Locate the cell with the specified text and output its [x, y] center coordinate. 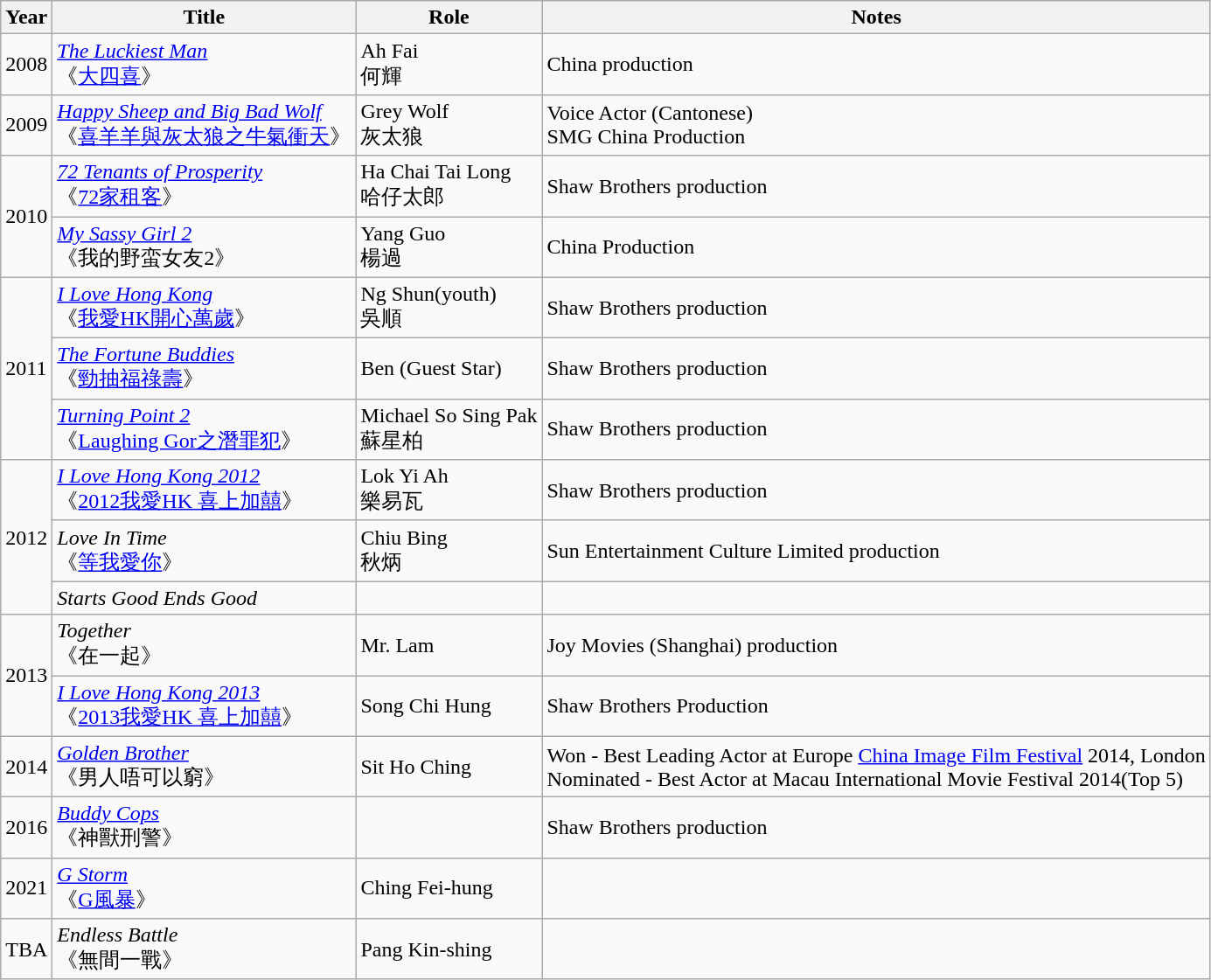
I Love Hong Kong 2012《2012我愛HK 喜上加囍》 [205, 490]
Turning Point 2《Laughing Gor之潛罪犯》 [205, 429]
Sun Entertainment Culture Limited production [876, 551]
2011 [26, 369]
Sit Ho Ching [449, 767]
Golden Brother 《男人唔可以窮》 [205, 767]
Mr. Lam [449, 645]
72 Tenants of Prosperity 《72家租客》 [205, 186]
Joy Movies (Shanghai) production [876, 645]
Together《在一起》 [205, 645]
My Sassy Girl 2 《我的野蛮女友2》 [205, 247]
2008 [26, 65]
Song Chi Hung [449, 705]
Year [26, 17]
Voice Actor (Cantonese)SMG China Production [876, 125]
2016 [26, 828]
2012 [26, 537]
Won - Best Leading Actor at Europe China Image Film Festival 2014, LondonNominated - Best Actor at Macau International Movie Festival 2014(Top 5) [876, 767]
Yang Guo 楊過 [449, 247]
The Fortune Buddies 《勁抽福祿壽》 [205, 369]
Chiu Bing 秋炳 [449, 551]
G Storm 《G風暴》 [205, 888]
Role [449, 17]
Happy Sheep and Big Bad Wolf 《喜羊羊與灰太狼之牛氣衝天》 [205, 125]
Buddy Cops 《神獸刑警》 [205, 828]
Michael So Sing Pak蘇星柏 [449, 429]
2010 [26, 217]
The Luckiest Man 《大四喜》 [205, 65]
2014 [26, 767]
I Love Hong Kong 《我愛HK開心萬歲》 [205, 308]
2021 [26, 888]
I Love Hong Kong 2013《2013我愛HK 喜上加囍》 [205, 705]
Endless Battle 《無間一戰》 [205, 949]
2013 [26, 675]
Title [205, 17]
Ben (Guest Star) [449, 369]
Shaw Brothers Production [876, 705]
Ng Shun(youth) 吳順 [449, 308]
Ching Fei-hung [449, 888]
China production [876, 65]
Pang Kin-shing [449, 949]
Starts Good Ends Good [205, 598]
2009 [26, 125]
TBA [26, 949]
Grey Wolf 灰太狼 [449, 125]
China Production [876, 247]
Ha Chai Tai Long 哈仔太郎 [449, 186]
Ah Fai 何輝 [449, 65]
Lok Yi Ah樂易瓦 [449, 490]
Notes [876, 17]
Love In Time 《等我愛你》 [205, 551]
